Pinpoint the cell where the given text exists, returning its (x, y) midpoint coordinate. 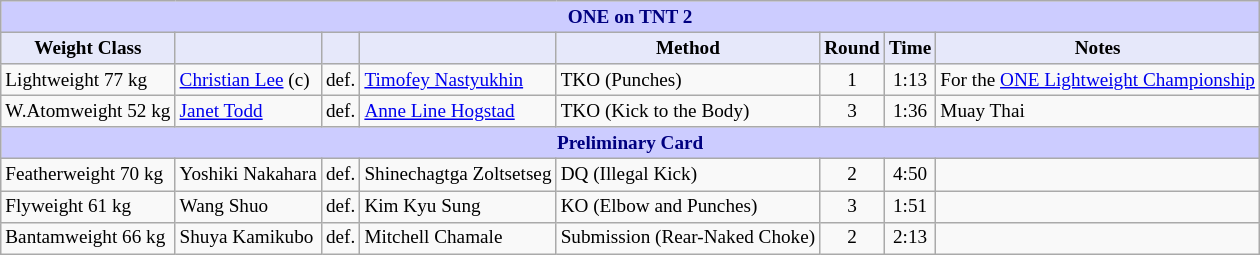
Timofey Nastyukhin (458, 80)
For the ONE Lightweight Championship (1098, 80)
Weight Class (88, 48)
1:51 (910, 206)
4:50 (910, 175)
ONE on TNT 2 (630, 17)
Time (910, 48)
Preliminary Card (630, 143)
Janet Todd (248, 111)
Shinechagtga Zoltsetseg (458, 175)
Bantamweight 66 kg (88, 238)
1:36 (910, 111)
1:13 (910, 80)
Kim Kyu Sung (458, 206)
Wang Shuo (248, 206)
Round (852, 48)
W.Atomweight 52 kg (88, 111)
KO (Elbow and Punches) (688, 206)
Mitchell Chamale (458, 238)
Flyweight 61 kg (88, 206)
Yoshiki Nakahara (248, 175)
Featherweight 70 kg (88, 175)
Muay Thai (1098, 111)
Notes (1098, 48)
Anne Line Hogstad (458, 111)
TKO (Punches) (688, 80)
2:13 (910, 238)
DQ (Illegal Kick) (688, 175)
TKO (Kick to the Body) (688, 111)
Method (688, 48)
1 (852, 80)
Shuya Kamikubo (248, 238)
Lightweight 77 kg (88, 80)
Christian Lee (c) (248, 80)
Submission (Rear-Naked Choke) (688, 238)
